Locate the cell with the specified text and output its (X, Y) center coordinate. 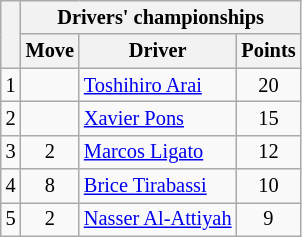
Toshihiro Arai (158, 85)
9 (268, 219)
5 (11, 219)
15 (268, 118)
Brice Tirabassi (158, 186)
3 (11, 152)
1 (11, 85)
20 (268, 85)
Xavier Pons (158, 118)
Drivers' championships (161, 17)
Points (268, 51)
10 (268, 186)
12 (268, 152)
Nasser Al-Attiyah (158, 219)
4 (11, 186)
Driver (158, 51)
8 (50, 186)
Marcos Ligato (158, 152)
Move (50, 51)
